Scan for the cell matching the given text and deliver its [X, Y] coordinate at center. 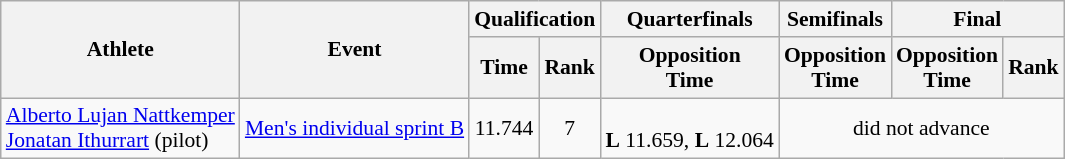
L 11.659, L 12.064 [689, 128]
Final [978, 19]
11.744 [504, 128]
Qualification [534, 19]
Men's individual sprint B [354, 128]
Semifinals [835, 19]
7 [570, 128]
Event [354, 50]
Athlete [120, 50]
Quarterfinals [689, 19]
did not advance [922, 128]
Time [504, 68]
Alberto Lujan NattkemperJonatan Ithurrart (pilot) [120, 128]
